Find where the given text appears and provide that cell's center as [x, y] coordinate. 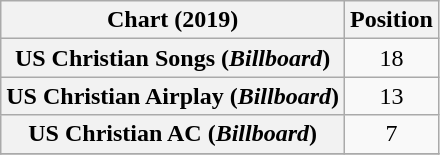
US Christian AC (Billboard) [173, 134]
13 [392, 96]
US Christian Airplay (Billboard) [173, 96]
18 [392, 58]
US Christian Songs (Billboard) [173, 58]
Chart (2019) [173, 20]
7 [392, 134]
Position [392, 20]
